Provide the (x, y) coordinate of the cell's center where the given text is located.  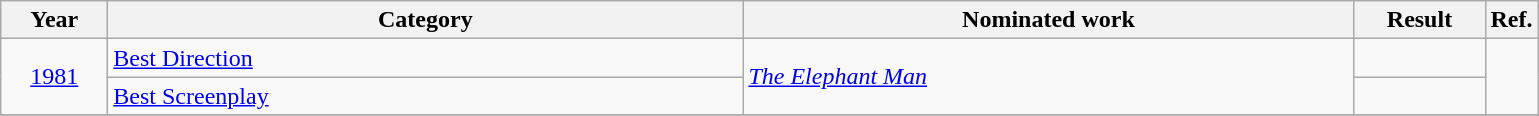
Year (54, 20)
Best Direction (426, 58)
Result (1420, 20)
Best Screenplay (426, 96)
Nominated work (1048, 20)
Category (426, 20)
The Elephant Man (1048, 77)
1981 (54, 77)
Ref. (1512, 20)
